Detect which cell encompasses the target text, then output its (x, y) center coordinate. 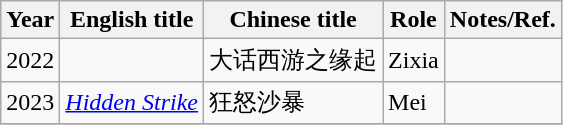
狂怒沙暴 (294, 102)
Role (414, 20)
2023 (30, 102)
2022 (30, 60)
Chinese title (294, 20)
Hidden Strike (132, 102)
大话西游之缘起 (294, 60)
Year (30, 20)
Zixia (414, 60)
Notes/Ref. (502, 20)
English title (132, 20)
Mei (414, 102)
